Locate the cell with the specified text and output its (x, y) center coordinate. 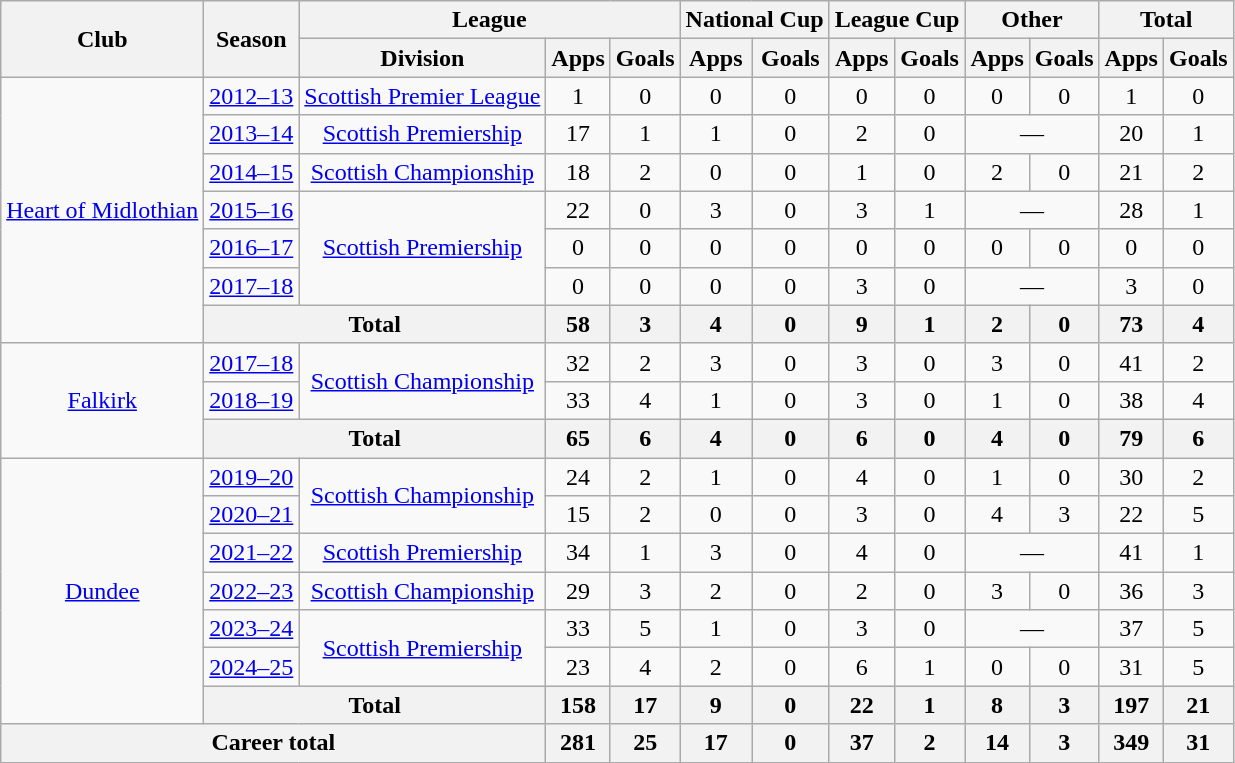
8 (997, 705)
36 (1131, 591)
281 (578, 743)
Division (422, 58)
32 (578, 362)
18 (578, 172)
58 (578, 324)
197 (1131, 705)
2023–24 (252, 629)
15 (578, 515)
Dundee (102, 591)
2016–17 (252, 248)
Falkirk (102, 400)
Season (252, 39)
20 (1131, 134)
2015–16 (252, 210)
League Cup (897, 20)
30 (1131, 477)
2022–23 (252, 591)
Scottish Premier League (422, 96)
65 (578, 438)
2012–13 (252, 96)
2013–14 (252, 134)
Heart of Midlothian (102, 210)
Career total (274, 743)
38 (1131, 400)
2018–19 (252, 400)
2024–25 (252, 667)
29 (578, 591)
34 (578, 553)
158 (578, 705)
25 (645, 743)
2014–15 (252, 172)
League (490, 20)
Other (1032, 20)
24 (578, 477)
349 (1131, 743)
14 (997, 743)
28 (1131, 210)
73 (1131, 324)
23 (578, 667)
79 (1131, 438)
National Cup (754, 20)
Club (102, 39)
2021–22 (252, 553)
2020–21 (252, 515)
2019–20 (252, 477)
